Extract the (X, Y) coordinate from the center of the cell holding the provided text.  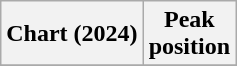
Peakposition (189, 34)
Chart (2024) (72, 34)
